Return the (X, Y) coordinate for the center point of the cell that contains the specified text.  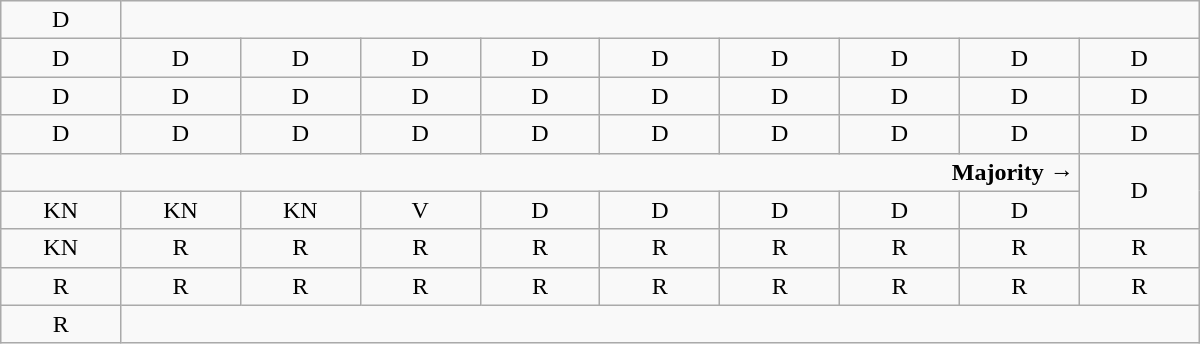
V (420, 210)
Majority → (540, 172)
